Return [X, Y] of the center of cell containing provided text 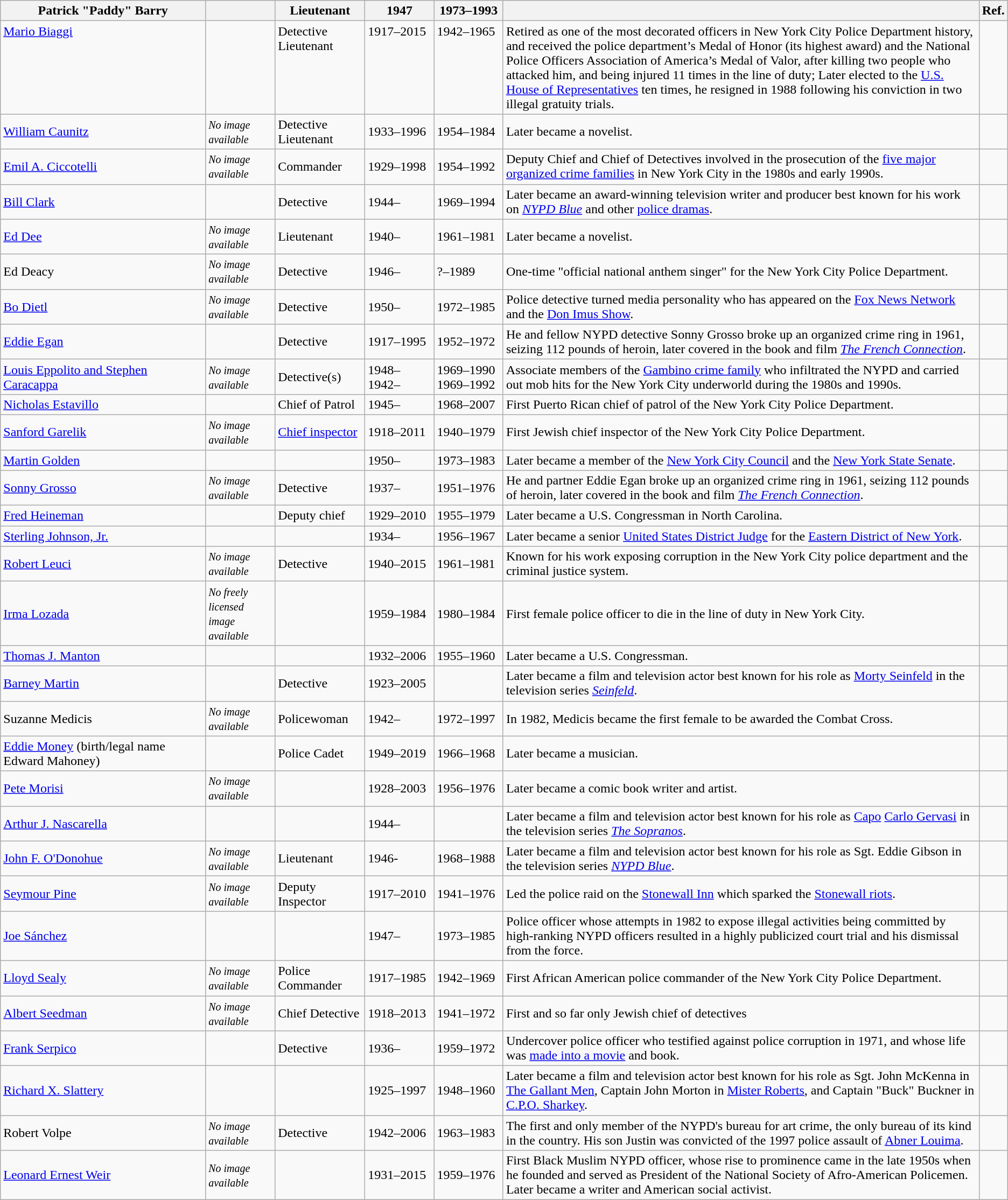
Later became a comic book writer and artist. [741, 788]
First Puerto Rican chief of patrol of the New York City Police Department. [741, 404]
1937– [400, 488]
Chief inspector [320, 432]
Commander [320, 167]
Patrick "Paddy" Barry [103, 11]
1940–1979 [468, 432]
Later became a U.S. Congressman. [741, 656]
1942–1969 [468, 978]
1929–1998 [400, 167]
?–1989 [468, 271]
Leonard Ernest Weir [103, 1175]
Bo Dietl [103, 307]
1952–1972 [468, 341]
1931–2015 [400, 1175]
1980–1984 [468, 614]
Chief of Patrol [320, 404]
1955–1979 [468, 516]
1948– 1942– [400, 377]
Ref. [993, 11]
1923–2005 [400, 684]
Robert Volpe [103, 1133]
Deputy Inspector [320, 894]
Detective(s) [320, 377]
Sterling Johnson, Jr. [103, 536]
First Jewish chief inspector of the New York City Police Department. [741, 432]
1917–1995 [400, 341]
Later became a musician. [741, 754]
Richard X. Slattery [103, 1091]
1951–1976 [468, 488]
1942–2006 [400, 1133]
1973–1983 [468, 460]
Ed Deacy [103, 271]
1918–2011 [400, 432]
1973–1985 [468, 936]
Ed Dee [103, 237]
1946– [400, 271]
1973–1993 [468, 11]
Led the police raid on the Stonewall Inn which sparked the Stonewall riots. [741, 894]
1917–2010 [400, 894]
Eddie Egan [103, 341]
Police Commander [320, 978]
1940– [400, 237]
Louis Eppolito and Stephen Caracappa [103, 377]
1955–1960 [468, 656]
1942–1965 [468, 68]
Fred Heineman [103, 516]
1925–1997 [400, 1091]
Later became a film and television actor best known for his role as Morty Seinfeld in the television series Seinfeld. [741, 684]
1933–1996 [400, 131]
1928–2003 [400, 788]
1946- [400, 858]
1949–2019 [400, 754]
Nicholas Estavillo [103, 404]
1968–2007 [468, 404]
Police Cadet [320, 754]
1918–2013 [400, 1013]
1959–1976 [468, 1175]
1954–1984 [468, 131]
In 1982, Medicis became the first female to be awarded the Combat Cross. [741, 718]
Joe Sánchez [103, 936]
1947 [400, 11]
1972–1997 [468, 718]
1945– [400, 404]
Later became a senior United States District Judge for the Eastern District of New York. [741, 536]
1969–1994 [468, 201]
1947– [400, 936]
Lloyd Sealy [103, 978]
1948–1960 [468, 1091]
1956–1976 [468, 788]
Police detective turned media personality who has appeared on the Fox News Network and the Don Imus Show. [741, 307]
Chief Detective [320, 1013]
Eddie Money (birth/legal name Edward Mahoney) [103, 754]
Mario Biaggi [103, 68]
John F. O'Donohue [103, 858]
1941–1976 [468, 894]
Martin Golden [103, 460]
1936– [400, 1049]
1972–1985 [468, 307]
Frank Serpico [103, 1049]
Pete Morisi [103, 788]
1940–2015 [400, 564]
1941–1972 [468, 1013]
First and so far only Jewish chief of detectives [741, 1013]
Emil A. Ciccotelli [103, 167]
1959–1972 [468, 1049]
1954–1992 [468, 167]
1969–19901969–1992 [468, 377]
Irma Lozada [103, 614]
Seymour Pine [103, 894]
1929–2010 [400, 516]
Policewoman [320, 718]
Later became a U.S. Congressman in North Carolina. [741, 516]
Robert Leuci [103, 564]
1968–1988 [468, 858]
First female police officer to die in the line of duty in New York City. [741, 614]
1956–1967 [468, 536]
1917–1985 [400, 978]
Undercover police officer who testified against police corruption in 1971, and whose life was made into a movie and book. [741, 1049]
Sanford Garelik [103, 432]
No freely licensed image available [240, 614]
Bill Clark [103, 201]
Deputy chief [320, 516]
First African American police commander of the New York City Police Department. [741, 978]
1932–2006 [400, 656]
Sonny Grosso [103, 488]
One-time "official national anthem singer" for the New York City Police Department. [741, 271]
1959–1984 [400, 614]
Thomas J. Manton [103, 656]
1917–2015 [400, 68]
1966–1968 [468, 754]
1934– [400, 536]
1963–1983 [468, 1133]
Later became a film and television actor best known for his role as Sgt. Eddie Gibson in the television series NYPD Blue. [741, 858]
Barney Martin [103, 684]
Later became a film and television actor best known for his role as Capo Carlo Gervasi in the television series The Sopranos. [741, 824]
Known for his work exposing corruption in the New York City police department and the criminal justice system. [741, 564]
William Caunitz [103, 131]
Albert Seedman [103, 1013]
Later became a member of the New York City Council and the New York State Senate. [741, 460]
1942– [400, 718]
Later became an award-winning television writer and producer best known for his work on NYPD Blue and other police dramas. [741, 201]
Arthur J. Nascarella [103, 824]
Suzanne Medicis [103, 718]
